Determine the [X, Y] coordinate at the center of the cell enclosing the given text.  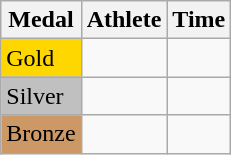
Silver [41, 96]
Bronze [41, 134]
Time [199, 20]
Gold [41, 58]
Athlete [124, 20]
Medal [41, 20]
